Find where the given text appears and provide that cell's center as (X, Y) coordinate. 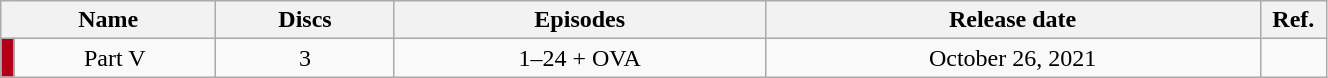
Discs (306, 20)
Name (108, 20)
1–24 + OVA (580, 58)
Release date (1012, 20)
Part V (115, 58)
3 (306, 58)
Ref. (1293, 20)
Episodes (580, 20)
October 26, 2021 (1012, 58)
